Detect which cell encompasses the target text, then output its (X, Y) center coordinate. 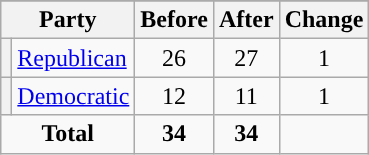
12 (174, 96)
11 (246, 96)
26 (174, 58)
Before (174, 20)
Total (68, 134)
After (246, 20)
27 (246, 58)
Democratic (74, 96)
Republican (74, 58)
Party (68, 20)
Change (324, 20)
